Detect which cell encompasses the target text, then output its (X, Y) center coordinate. 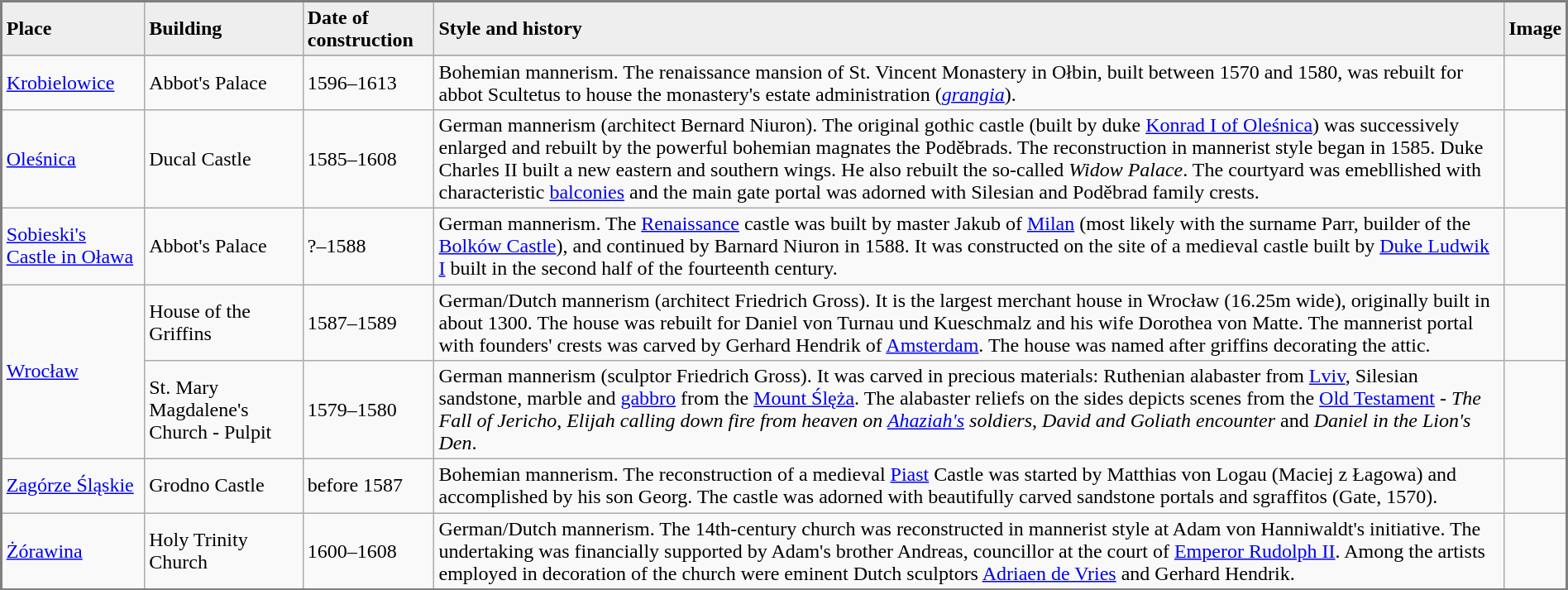
Żórawina (73, 551)
1600–1608 (369, 551)
Building (223, 29)
1585–1608 (369, 159)
Style and history (969, 29)
House of the Griffins (223, 323)
Zagórze Śląskie (73, 487)
Krobielowice (73, 83)
Wrocław (73, 372)
Date of construction (369, 29)
Place (73, 29)
Oleśnica (73, 159)
1596–1613 (369, 83)
before 1587 (369, 487)
?–1588 (369, 246)
1579–1580 (369, 410)
St. Mary Magdalene's Church - Pulpit (223, 410)
1587–1589 (369, 323)
Sobieski's Castle in Oława (73, 246)
Image (1536, 29)
Grodno Castle (223, 487)
Ducal Castle (223, 159)
Holy Trinity Church (223, 551)
